Detect which cell encompasses the target text, then output its [X, Y] center coordinate. 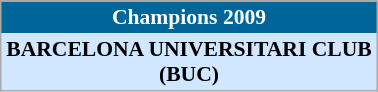
BARCELONA UNIVERSITARI CLUB (BUC) [189, 62]
Champions 2009 [189, 17]
